Find where the given text appears and provide that cell's center as (X, Y) coordinate. 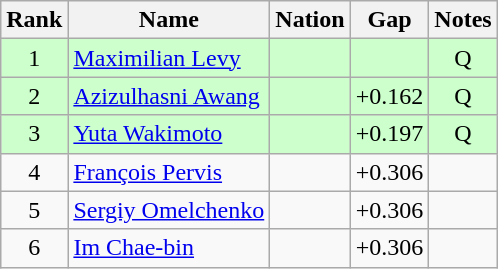
Im Chae-bin (169, 248)
+0.197 (390, 134)
6 (34, 248)
1 (34, 58)
4 (34, 172)
3 (34, 134)
Rank (34, 20)
Gap (390, 20)
+0.162 (390, 96)
Notes (463, 20)
Maximilian Levy (169, 58)
2 (34, 96)
5 (34, 210)
Nation (310, 20)
Yuta Wakimoto (169, 134)
Name (169, 20)
Sergiy Omelchenko (169, 210)
Azizulhasni Awang (169, 96)
François Pervis (169, 172)
